Provide the [x, y] coordinate of the cell's center where the given text is located.  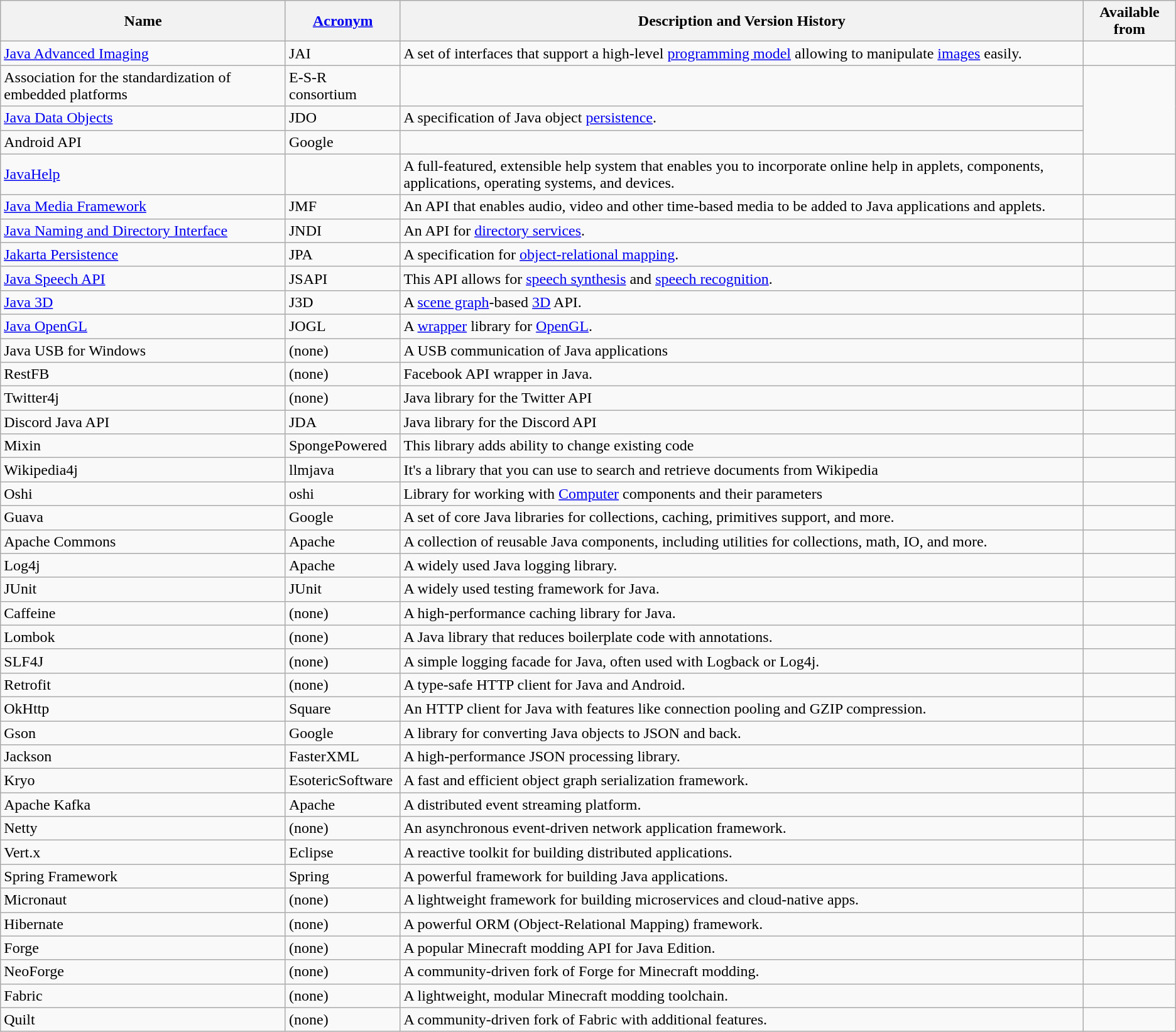
FasterXML [343, 757]
Spring Framework [143, 876]
Forge [143, 948]
An asynchronous event-driven network application framework. [742, 828]
Facebook API wrapper in Java. [742, 374]
Log4j [143, 565]
oshi [343, 494]
A lightweight, modular Minecraft modding toolchain. [742, 996]
A lightweight framework for building microservices and cloud-native apps. [742, 900]
A widely used Java logging library. [742, 565]
Android API [143, 142]
An HTTP client for Java with features like connection pooling and GZIP compression. [742, 709]
A powerful framework for building Java applications. [742, 876]
This library adds ability to change existing code [742, 446]
Mixin [143, 446]
A set of core Java libraries for collections, caching, primitives support, and more. [742, 518]
Java USB for Windows [143, 350]
Java 3D [143, 302]
JOGL [343, 326]
A reactive toolkit for building distributed applications. [742, 852]
It's a library that you can use to search and retrieve documents from Wikipedia [742, 470]
Association for the standardization of embedded platforms [143, 85]
A simple logging facade for Java, often used with Logback or Log4j. [742, 661]
A popular Minecraft modding API for Java Edition. [742, 948]
RestFB [143, 374]
Guava [143, 518]
A widely used testing framework for Java. [742, 589]
Hibernate [143, 924]
JSAPI [343, 278]
A specification for object-relational mapping. [742, 254]
OkHttp [143, 709]
A high-performance JSON processing library. [742, 757]
JavaHelp [143, 175]
Jackson [143, 757]
A collection of reusable Java components, including utilities for collections, math, IO, and more. [742, 541]
Micronaut [143, 900]
Name [143, 21]
J3D [343, 302]
Retrofit [143, 685]
Available from [1130, 21]
Library for working with Computer components and their parameters [742, 494]
Gson [143, 733]
Lombok [143, 637]
Java library for the Twitter API [742, 398]
This API allows for speech synthesis and speech recognition. [742, 278]
Fabric [143, 996]
Apache Commons [143, 541]
Quilt [143, 1019]
SpongePowered [343, 446]
Vert.x [143, 852]
Square [343, 709]
Caffeine [143, 613]
Java Speech API [143, 278]
Eclipse [343, 852]
A wrapper library for OpenGL. [742, 326]
A high-performance caching library for Java. [742, 613]
A fast and efficient object graph serialization framework. [742, 781]
A library for converting Java objects to JSON and back. [742, 733]
An API for directory services. [742, 231]
Java library for the Discord API [742, 422]
Oshi [143, 494]
NeoForge [143, 972]
Spring [343, 876]
JAI [343, 53]
Discord Java API [143, 422]
JNDI [343, 231]
A community-driven fork of Forge for Minecraft modding. [742, 972]
E-S-R consortium [343, 85]
Description and Version History [742, 21]
A scene graph-based 3D API. [742, 302]
JPA [343, 254]
Java OpenGL [143, 326]
Acronym [343, 21]
llmjava [343, 470]
SLF4J [143, 661]
A Java library that reduces boilerplate code with annotations. [742, 637]
EsotericSoftware [343, 781]
An API that enables audio, video and other time-based media to be added to Java applications and applets. [742, 207]
JDO [343, 118]
Java Data Objects [143, 118]
A distributed event streaming platform. [742, 805]
A type-safe HTTP client for Java and Android. [742, 685]
Netty [143, 828]
Apache Kafka [143, 805]
JMF [343, 207]
A USB communication of Java applications [742, 350]
JDA [343, 422]
A specification of Java object persistence. [742, 118]
A community-driven fork of Fabric with additional features. [742, 1019]
Java Naming and Directory Interface [143, 231]
Wikipedia4j [143, 470]
A powerful ORM (Object-Relational Mapping) framework. [742, 924]
Java Media Framework [143, 207]
Jakarta Persistence [143, 254]
Java Advanced Imaging [143, 53]
Kryo [143, 781]
Twitter4j [143, 398]
A set of interfaces that support a high-level programming model allowing to manipulate images easily. [742, 53]
